From the cell containing the given text, extract its center point as (X, Y) coordinate. 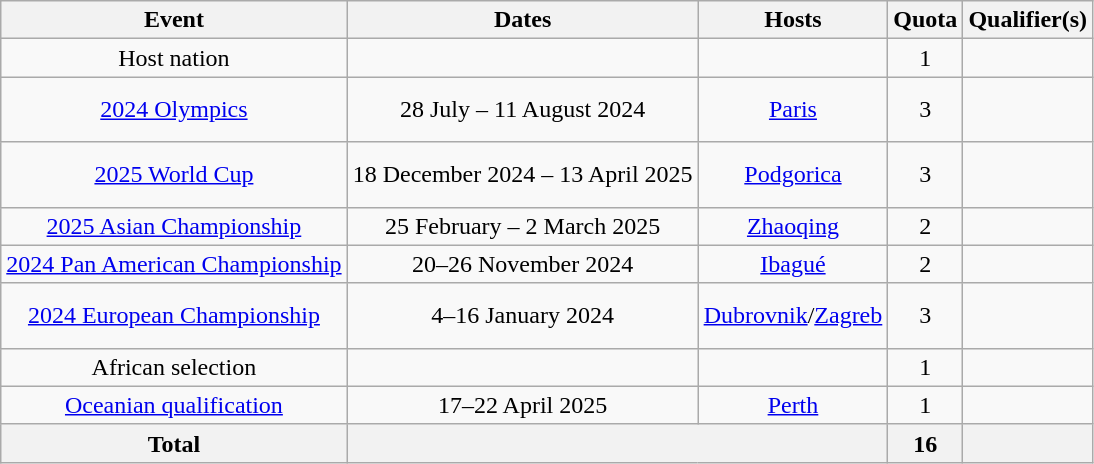
Ibagué (793, 264)
African selection (174, 367)
Oceanian qualification (174, 405)
Event (174, 20)
20–26 November 2024 (522, 264)
Dates (522, 20)
2025 World Cup (174, 174)
4–16 January 2024 (522, 316)
2024 European Championship (174, 316)
18 December 2024 – 13 April 2025 (522, 174)
2025 Asian Championship (174, 226)
Dubrovnik/Zagreb (793, 316)
Perth (793, 405)
Total (174, 443)
Paris (793, 110)
Qualifier(s) (1028, 20)
28 July – 11 August 2024 (522, 110)
2024 Pan American Championship (174, 264)
2024 Olympics (174, 110)
Zhaoqing (793, 226)
16 (926, 443)
Host nation (174, 58)
Podgorica (793, 174)
17–22 April 2025 (522, 405)
25 February – 2 March 2025 (522, 226)
Quota (926, 20)
Hosts (793, 20)
